Return the [X, Y] coordinate for the center point of the cell that contains the specified text.  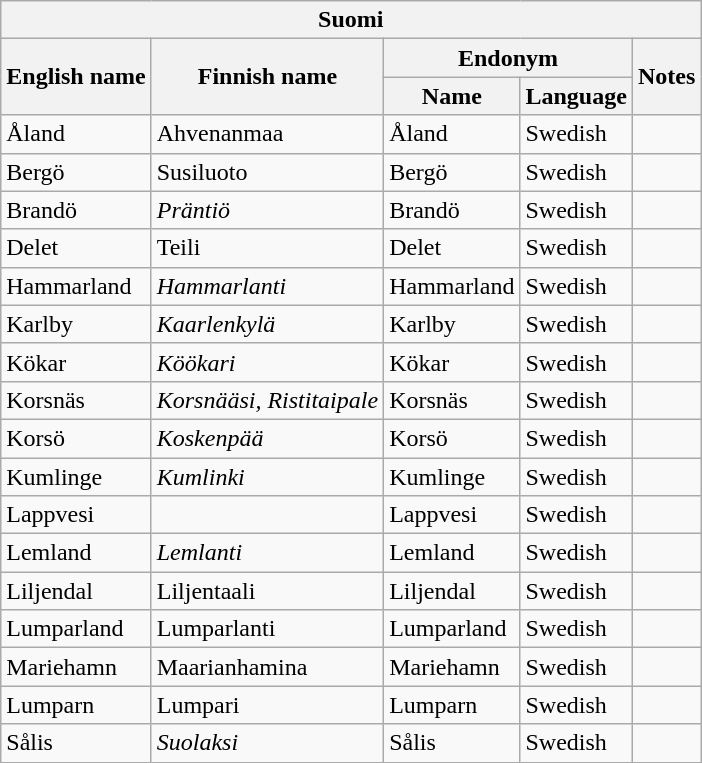
Koskenpää [267, 438]
Language [576, 96]
Endonym [508, 58]
Präntiö [267, 210]
English name [76, 77]
Korsnääsi, Ristitaipale [267, 400]
Köökari [267, 362]
Lemlanti [267, 553]
Ahvenanmaa [267, 134]
Suolaksi [267, 743]
Susiluoto [267, 172]
Teili [267, 248]
Suomi [351, 20]
Lumpari [267, 705]
Kaarlenkylä [267, 324]
Hammarlanti [267, 286]
Kumlinki [267, 477]
Maarianhamina [267, 667]
Notes [666, 77]
Liljentaali [267, 591]
Name [452, 96]
Lumparlanti [267, 629]
Finnish name [267, 77]
